Capture the cell that displays the provided text and extract its [x, y] central coordinate. 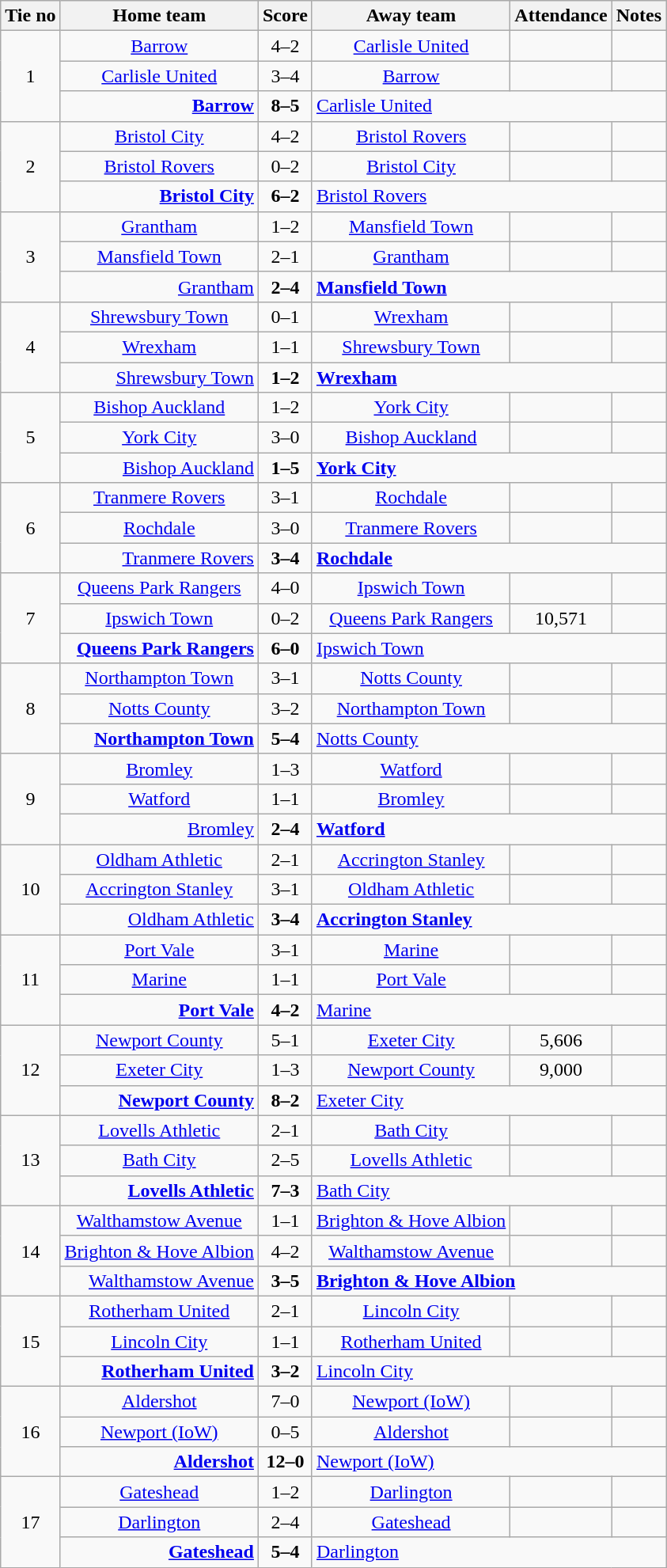
2 [30, 166]
11 [30, 980]
8–5 [285, 106]
15 [30, 1341]
3 [30, 256]
13 [30, 1160]
8–2 [285, 1100]
Tie no [30, 16]
16 [30, 1432]
7–0 [285, 1402]
Away team [411, 16]
Score [285, 16]
Notes [639, 16]
3–5 [285, 1281]
12–0 [285, 1462]
10 [30, 889]
17 [30, 1522]
4 [30, 347]
Attendance [561, 16]
4–0 [285, 588]
7 [30, 618]
2–5 [285, 1160]
14 [30, 1251]
9 [30, 799]
10,571 [561, 618]
0–5 [285, 1432]
9,000 [561, 1070]
Home team [159, 16]
1 [30, 76]
0–1 [285, 317]
12 [30, 1070]
6 [30, 528]
7–3 [285, 1190]
5–1 [285, 1040]
5,606 [561, 1040]
6–0 [285, 648]
1–5 [285, 468]
6–2 [285, 196]
8 [30, 708]
5 [30, 438]
